Determine the (x, y) coordinate at the center of the cell enclosing the given text.  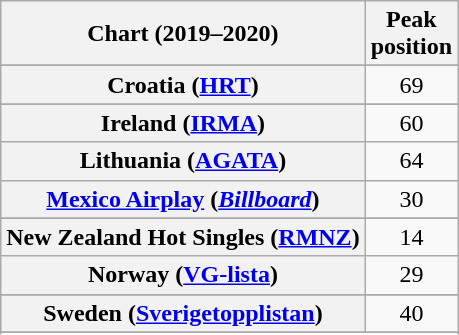
Croatia (HRT) (183, 85)
69 (411, 85)
Norway (VG-lista) (183, 275)
Mexico Airplay (Billboard) (183, 199)
14 (411, 237)
60 (411, 123)
29 (411, 275)
40 (411, 313)
64 (411, 161)
Ireland (IRMA) (183, 123)
Chart (2019–2020) (183, 34)
Sweden (Sverigetopplistan) (183, 313)
Peakposition (411, 34)
Lithuania (AGATA) (183, 161)
30 (411, 199)
New Zealand Hot Singles (RMNZ) (183, 237)
